Return (X, Y) of the center of cell containing provided text 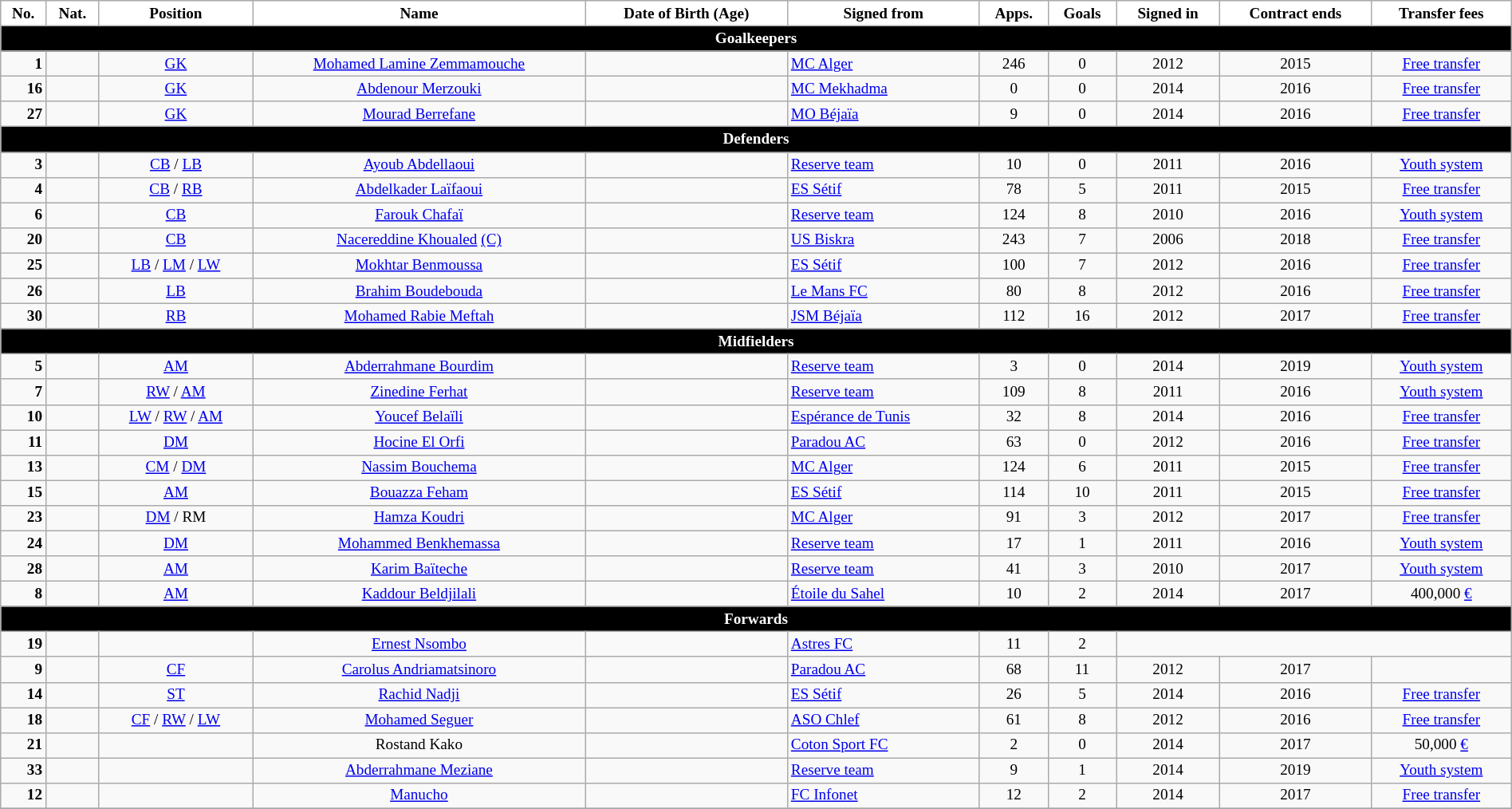
CF / RW / LW (175, 720)
17 (1014, 543)
Mourad Berrefane (419, 114)
Abdenour Merzouki (419, 89)
27 (24, 114)
Nassim Bouchema (419, 468)
Goals (1081, 14)
25 (24, 266)
Rostand Kako (419, 745)
114 (1014, 493)
400,000 € (1441, 594)
50,000 € (1441, 745)
Mohamed Lamine Zemmamouche (419, 64)
23 (24, 518)
Zinedine Ferhat (419, 392)
Apps. (1014, 14)
24 (24, 543)
Transfer fees (1441, 14)
Mohammed Benkhemassa (419, 543)
Nacereddine Khoualed (C) (419, 240)
19 (24, 645)
Étoile du Sahel (884, 594)
14 (24, 695)
15 (24, 493)
Ayoub Abdellaoui (419, 164)
MO Béjaïa (884, 114)
Youcef Belaïli (419, 417)
Mohamed Seguer (419, 720)
Abderrahmane Meziane (419, 771)
20 (24, 240)
Contract ends (1296, 14)
ASO Chlef (884, 720)
US Biskra (884, 240)
Mokhtar Benmoussa (419, 266)
Kaddour Beldjilali (419, 594)
CB / RB (175, 190)
Mohamed Rabie Meftah (419, 316)
2018 (1296, 240)
112 (1014, 316)
RB (175, 316)
Nat. (73, 14)
DM / RM (175, 518)
FC Infonet (884, 795)
30 (24, 316)
Date of Birth (Age) (686, 14)
JSM Béjaïa (884, 316)
32 (1014, 417)
109 (1014, 392)
Brahim Boudebouda (419, 291)
2006 (1168, 240)
Astres FC (884, 645)
Coton Sport FC (884, 745)
Hamza Koudri (419, 518)
28 (24, 569)
Farouk Chafaï (419, 215)
Goalkeepers (756, 38)
61 (1014, 720)
No. (24, 14)
CF (175, 669)
68 (1014, 669)
Rachid Nadji (419, 695)
Manucho (419, 795)
13 (24, 468)
Name (419, 14)
100 (1014, 266)
Abderrahmane Bourdim (419, 367)
Le Mans FC (884, 291)
Hocine El Orfi (419, 442)
Position (175, 14)
91 (1014, 518)
Karim Baïteche (419, 569)
LW / RW / AM (175, 417)
LB (175, 291)
Ernest Nsombo (419, 645)
246 (1014, 64)
Abdelkader Laïfaoui (419, 190)
Signed in (1168, 14)
MC Mekhadma (884, 89)
Forwards (756, 619)
Defenders (756, 140)
63 (1014, 442)
LB / LM / LW (175, 266)
Carolus Andriamatsinoro (419, 669)
4 (24, 190)
18 (24, 720)
Midfielders (756, 341)
21 (24, 745)
41 (1014, 569)
Bouazza Feham (419, 493)
CM / DM (175, 468)
33 (24, 771)
CB / LB (175, 164)
Espérance de Tunis (884, 417)
Signed from (884, 14)
80 (1014, 291)
243 (1014, 240)
RW / AM (175, 392)
78 (1014, 190)
ST (175, 695)
